For the text-containing cell, return its midpoint in [x, y] coordinate format. 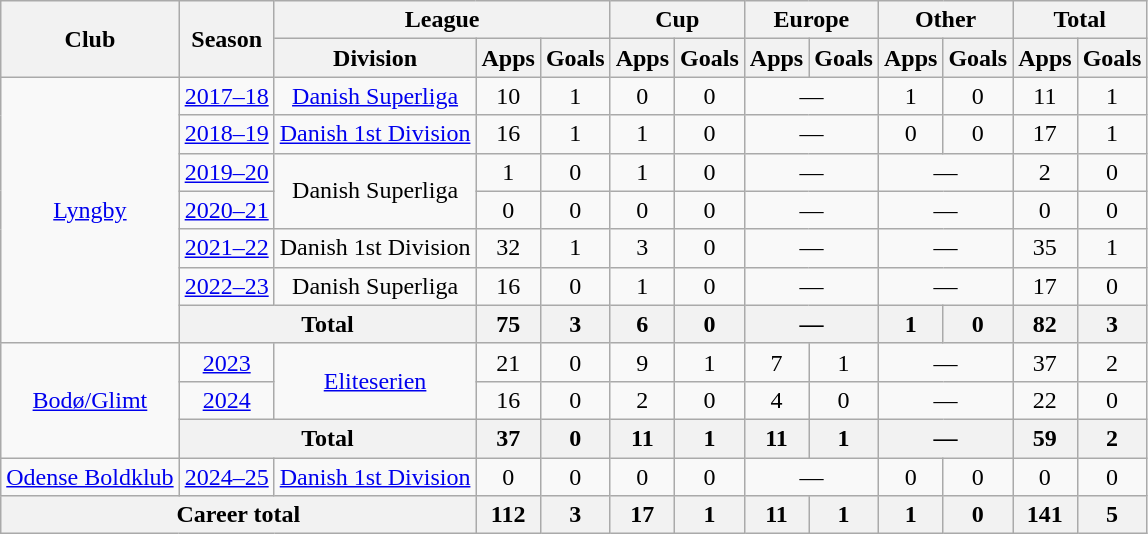
82 [1045, 324]
2019–20 [226, 172]
9 [642, 362]
59 [1045, 438]
Bodø/Glimt [90, 400]
Eliteserien [375, 381]
Odense Boldklub [90, 477]
Europe [811, 20]
Lyngby [90, 210]
Division [375, 58]
2018–19 [226, 134]
2024 [226, 400]
2017–18 [226, 96]
League [442, 20]
2020–21 [226, 210]
32 [508, 248]
2021–22 [226, 248]
75 [508, 324]
Season [226, 39]
7 [776, 362]
6 [642, 324]
Career total [238, 515]
2022–23 [226, 286]
2023 [226, 362]
21 [508, 362]
4 [776, 400]
141 [1045, 515]
Club [90, 39]
35 [1045, 248]
5 [1112, 515]
112 [508, 515]
Cup [677, 20]
Other [945, 20]
22 [1045, 400]
2024–25 [226, 477]
10 [508, 96]
